Output the [x, y] coordinate of the center of the cell containing the given text.  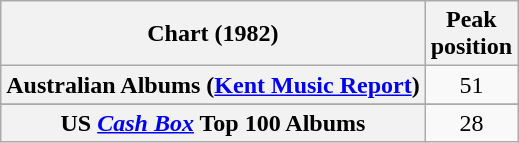
51 [471, 85]
Chart (1982) [213, 34]
Australian Albums (Kent Music Report) [213, 85]
US Cash Box Top 100 Albums [213, 123]
28 [471, 123]
Peakposition [471, 34]
